For the text-containing cell, return its midpoint in [x, y] coordinate format. 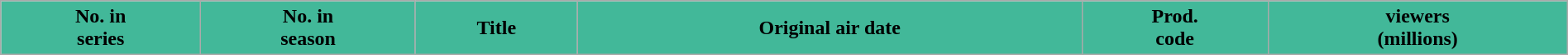
viewers(millions) [1417, 28]
Original air date [829, 28]
No. inseries [101, 28]
Title [496, 28]
No. inseason [308, 28]
Prod.code [1174, 28]
